Pinpoint the cell where the given text exists, returning its [X, Y] midpoint coordinate. 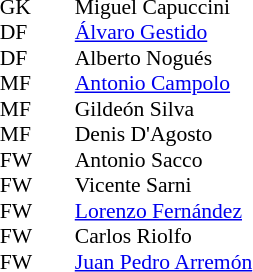
Vicente Sarni [164, 185]
Gildeón Silva [164, 109]
Denis D'Agosto [164, 135]
Alberto Nogués [164, 58]
Álvaro Gestido [164, 33]
Antonio Sacco [164, 160]
Lorenzo Fernández [164, 211]
Antonio Campolo [164, 83]
Carlos Riolfo [164, 237]
